Output the (x, y) coordinate of the center of the cell containing the given text.  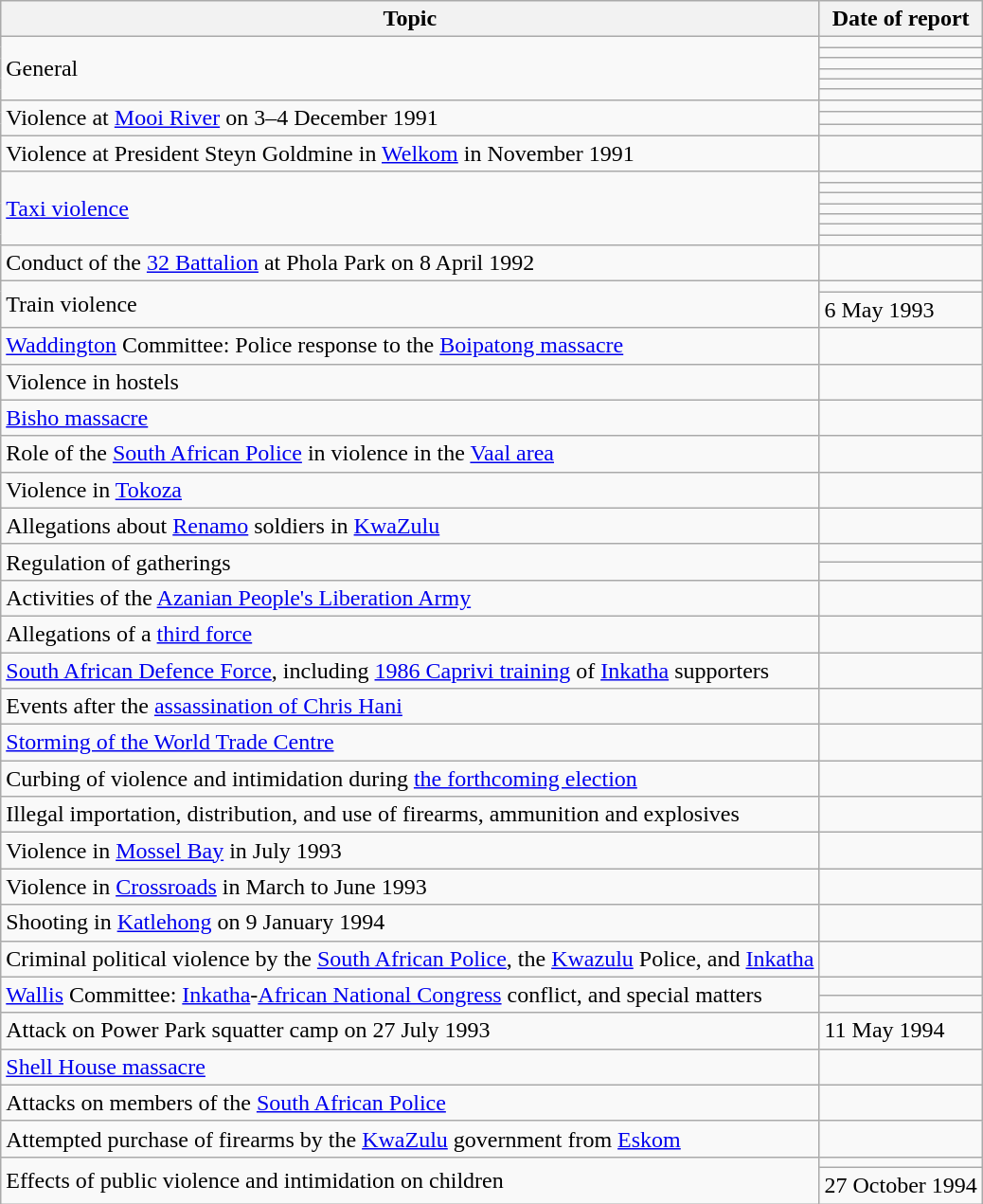
Shooting in Katlehong on 9 January 1994 (410, 923)
Violence in Tokoza (410, 490)
11 May 1994 (901, 1031)
Waddington Committee: Police response to the Boipatong massacre (410, 346)
Role of the South African Police in violence in the Vaal area (410, 454)
Bisho massacre (410, 418)
Allegations about Renamo soldiers in KwaZulu (410, 526)
Storming of the World Trade Centre (410, 743)
6 May 1993 (901, 310)
Events after the assassination of Chris Hani (410, 707)
Attempted purchase of firearms by the KwaZulu government from Eskom (410, 1139)
Violence at President Steyn Goldmine in Welkom in November 1991 (410, 153)
Allegations of a third force (410, 634)
Violence in hostels (410, 382)
Train violence (410, 305)
Topic (410, 19)
Activities of the Azanian People's Liberation Army (410, 598)
27 October 1994 (901, 1185)
Violence in Crossroads in March to June 1993 (410, 887)
Curbing of violence and intimidation during the forthcoming election (410, 779)
General (410, 68)
Criminal political violence by the South African Police, the Kwazulu Police, and Inkatha (410, 959)
Violence at Mooi River on 3–4 December 1991 (410, 117)
Conduct of the 32 Battalion at Phola Park on 8 April 1992 (410, 263)
Violence in Mossel Bay in July 1993 (410, 851)
Regulation of gatherings (410, 562)
Effects of public violence and intimidation on children (410, 1180)
South African Defence Force, including 1986 Caprivi training of Inkatha supporters (410, 670)
Wallis Committee: Inkatha-African National Congress conflict, and special matters (410, 995)
Date of report (901, 19)
Taxi violence (410, 208)
Shell House massacre (410, 1067)
Attacks on members of the South African Police (410, 1103)
Attack on Power Park squatter camp on 27 July 1993 (410, 1031)
Illegal importation, distribution, and use of firearms, ammunition and explosives (410, 815)
